Search for the cell housing the specified text and yield its [x, y] center coordinate. 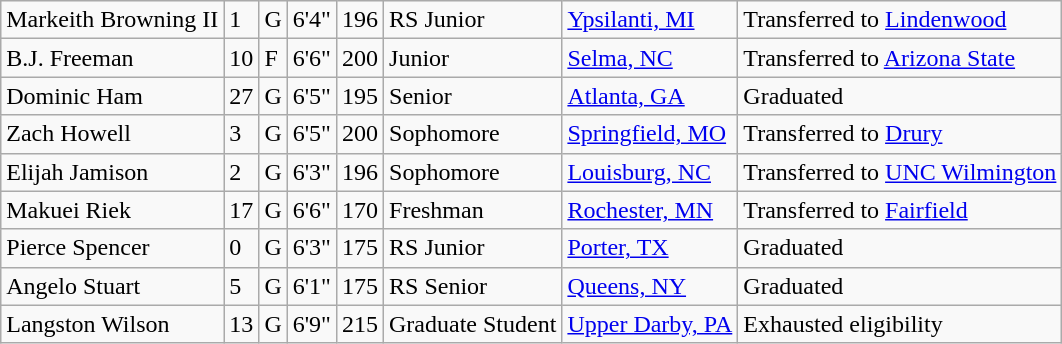
F [273, 58]
3 [242, 134]
5 [242, 286]
Upper Darby, PA [650, 324]
Zach Howell [112, 134]
Angelo Stuart [112, 286]
Ypsilanti, MI [650, 20]
Markeith Browning II [112, 20]
Dominic Ham [112, 96]
Transferred to Arizona State [900, 58]
6'9" [312, 324]
Graduate Student [473, 324]
6'4" [312, 20]
Langston Wilson [112, 324]
170 [360, 210]
B.J. Freeman [112, 58]
Louisburg, NC [650, 172]
1 [242, 20]
Pierce Spencer [112, 248]
Transferred to UNC Wilmington [900, 172]
Atlanta, GA [650, 96]
Freshman [473, 210]
27 [242, 96]
13 [242, 324]
215 [360, 324]
Exhausted eligibility [900, 324]
Selma, NC [650, 58]
Transferred to Lindenwood [900, 20]
Porter, TX [650, 248]
Elijah Jamison [112, 172]
6'1" [312, 286]
17 [242, 210]
Queens, NY [650, 286]
Senior [473, 96]
2 [242, 172]
Springfield, MO [650, 134]
RS Senior [473, 286]
195 [360, 96]
Makuei Riek [112, 210]
Junior [473, 58]
Rochester, MN [650, 210]
10 [242, 58]
Transferred to Fairfield [900, 210]
0 [242, 248]
Transferred to Drury [900, 134]
